Pinpoint the cell where the given text exists, returning its [x, y] midpoint coordinate. 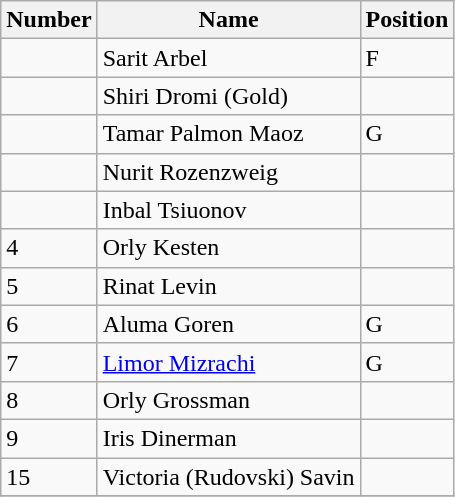
Victoria (Rudovski) Savin [228, 477]
9 [49, 438]
F [407, 58]
Aluma Goren [228, 324]
Rinat Levin [228, 286]
Iris Dinerman [228, 438]
Orly Grossman [228, 400]
Limor Mizrachi [228, 362]
5 [49, 286]
Inbal Tsiuonov [228, 210]
Number [49, 20]
Nurit Rozenzweig [228, 172]
Tamar Palmon Maoz [228, 134]
Position [407, 20]
15 [49, 477]
4 [49, 248]
6 [49, 324]
7 [49, 362]
8 [49, 400]
Orly Kesten [228, 248]
Name [228, 20]
Shiri Dromi (Gold) [228, 96]
Sarit Arbel [228, 58]
